From the cell containing the given text, extract its center point as [x, y] coordinate. 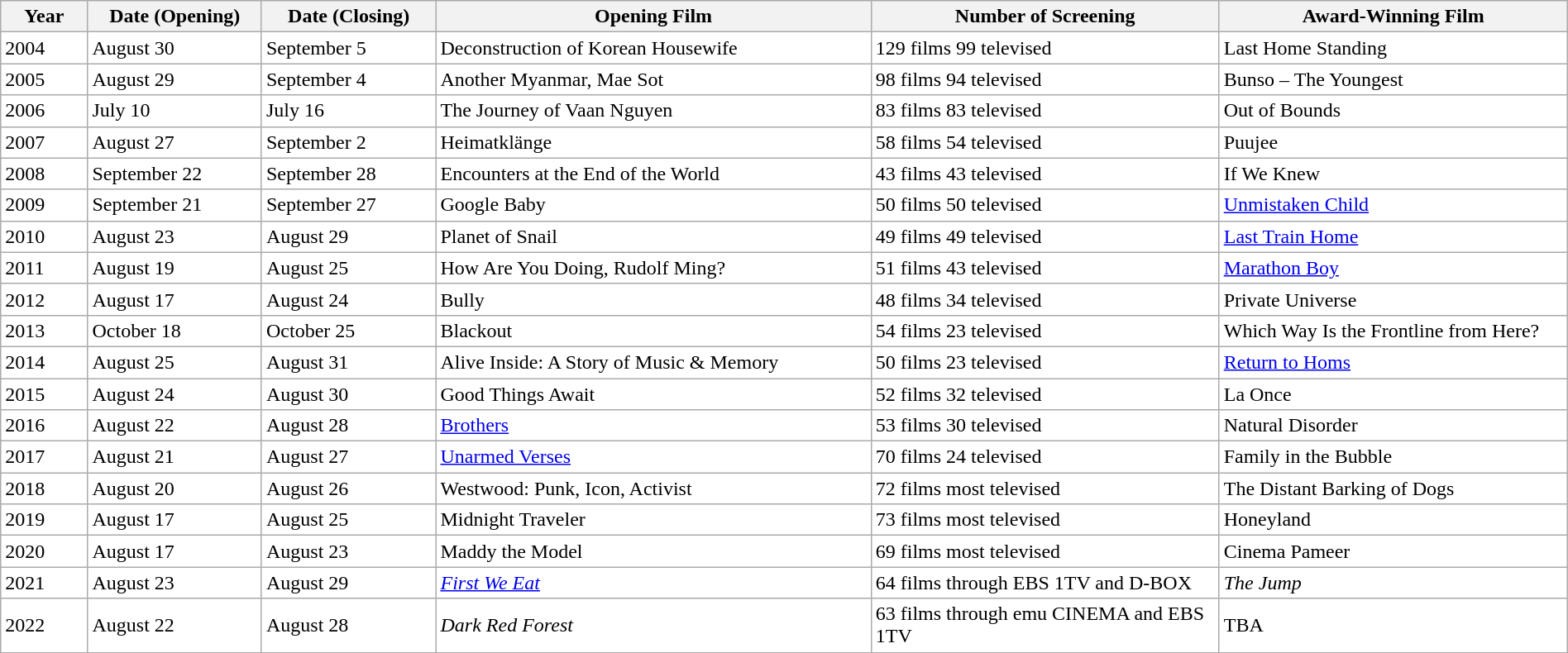
Puujee [1393, 142]
2020 [45, 551]
129 films 99 televised [1045, 48]
50 films 50 televised [1045, 205]
2019 [45, 520]
September 28 [348, 174]
Google Baby [653, 205]
2012 [45, 299]
58 films 54 televised [1045, 142]
July 16 [348, 111]
How Are You Doing, Rudolf Ming? [653, 268]
Bully [653, 299]
September 21 [174, 205]
2005 [45, 79]
52 films 32 televised [1045, 394]
Date (Opening) [174, 17]
2006 [45, 111]
TBA [1393, 625]
63 films through emu CINEMA and EBS 1TV [1045, 625]
Which Way Is the Frontline from Here? [1393, 331]
98 films 94 televised [1045, 79]
Unmistaken Child [1393, 205]
43 films 43 televised [1045, 174]
2007 [45, 142]
Midnight Traveler [653, 520]
Heimatklänge [653, 142]
2015 [45, 394]
Last Train Home [1393, 236]
Year [45, 17]
Maddy the Model [653, 551]
2021 [45, 583]
83 films 83 televised [1045, 111]
Return to Homs [1393, 362]
2011 [45, 268]
Award-Winning Film [1393, 17]
Number of Screening [1045, 17]
2013 [45, 331]
2009 [45, 205]
Natural Disorder [1393, 426]
Dark Red Forest [653, 625]
Blackout [653, 331]
Brothers [653, 426]
49 films 49 televised [1045, 236]
2008 [45, 174]
51 films 43 televised [1045, 268]
Opening Film [653, 17]
2018 [45, 489]
August 19 [174, 268]
August 20 [174, 489]
If We Knew [1393, 174]
Deconstruction of Korean Housewife [653, 48]
Unarmed Verses [653, 457]
72 films most televised [1045, 489]
Out of Bounds [1393, 111]
The Journey of Vaan Nguyen [653, 111]
2010 [45, 236]
September 2 [348, 142]
September 4 [348, 79]
September 5 [348, 48]
Alive Inside: A Story of Music & Memory [653, 362]
73 films most televised [1045, 520]
September 22 [174, 174]
Cinema Pameer [1393, 551]
2004 [45, 48]
Another Myanmar, Mae Sot [653, 79]
Planet of Snail [653, 236]
Bunso – The Youngest [1393, 79]
54 films 23 televised [1045, 331]
Honeyland [1393, 520]
Good Things Await [653, 394]
The Jump [1393, 583]
50 films 23 televised [1045, 362]
August 31 [348, 362]
2022 [45, 625]
September 27 [348, 205]
August 26 [348, 489]
Family in the Bubble [1393, 457]
48 films 34 televised [1045, 299]
Private Universe [1393, 299]
2017 [45, 457]
La Once [1393, 394]
2014 [45, 362]
70 films 24 televised [1045, 457]
Encounters at the End of the World [653, 174]
First We Eat [653, 583]
2016 [45, 426]
August 21 [174, 457]
69 films most televised [1045, 551]
Last Home Standing [1393, 48]
The Distant Barking of Dogs [1393, 489]
Marathon Boy [1393, 268]
53 films 30 televised [1045, 426]
Date (Closing) [348, 17]
October 25 [348, 331]
October 18 [174, 331]
July 10 [174, 111]
Westwood: Punk, Icon, Activist [653, 489]
64 films through EBS 1TV and D-BOX [1045, 583]
